Search for the cell housing the specified text and yield its (X, Y) center coordinate. 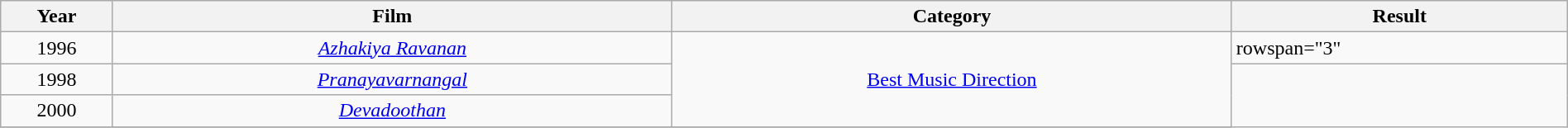
Category (953, 17)
Devadoothan (392, 111)
1998 (56, 79)
Film (392, 17)
Best Music Direction (953, 79)
Azhakiya Ravanan (392, 48)
rowspan="3" (1399, 48)
1996 (56, 48)
Pranayavarnangal (392, 79)
Year (56, 17)
Result (1399, 17)
2000 (56, 111)
